Return the [x, y] coordinate for the center point of the cell that contains the specified text.  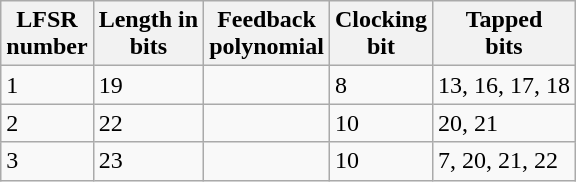
8 [380, 85]
2 [47, 123]
3 [47, 161]
7, 20, 21, 22 [504, 161]
23 [148, 161]
19 [148, 85]
20, 21 [504, 123]
Tapped bits [504, 34]
LFSRnumber [47, 34]
Clocking bit [380, 34]
Length in bits [148, 34]
Feedback polynomial [267, 34]
22 [148, 123]
13, 16, 17, 18 [504, 85]
1 [47, 85]
